Return [x, y] of the center of cell containing provided text 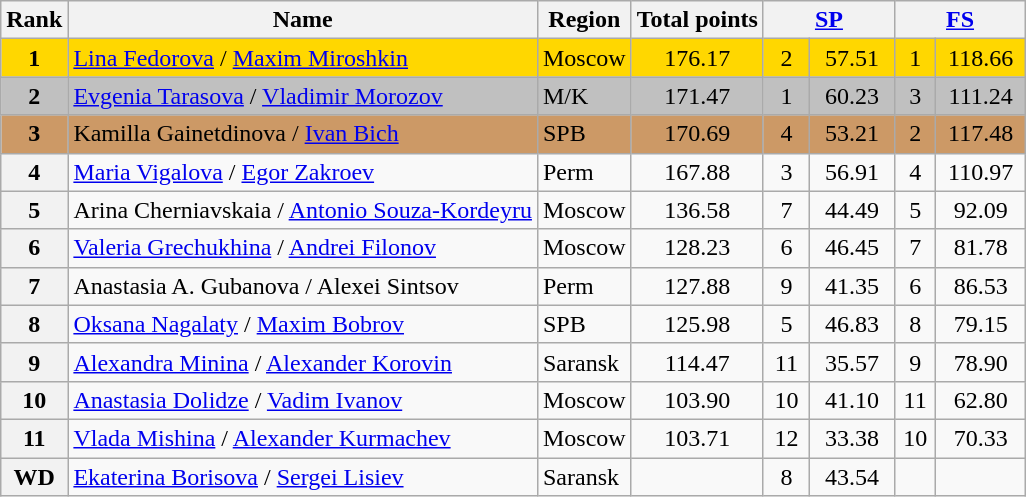
Region [584, 20]
171.47 [697, 96]
111.24 [981, 96]
79.15 [981, 324]
M/K [584, 96]
117.48 [981, 134]
170.69 [697, 134]
33.38 [852, 438]
Rank [34, 20]
FS [960, 20]
167.88 [697, 172]
Maria Vigalova / Egor Zakroev [303, 172]
125.98 [697, 324]
Name [303, 20]
Evgenia Tarasova / Vladimir Morozov [303, 96]
103.71 [697, 438]
81.78 [981, 248]
176.17 [697, 58]
Valeria Grechukhina / Andrei Filonov [303, 248]
46.83 [852, 324]
62.80 [981, 400]
128.23 [697, 248]
Arina Cherniavskaia / Antonio Souza-Kordeyru [303, 210]
41.35 [852, 286]
56.91 [852, 172]
35.57 [852, 362]
53.21 [852, 134]
136.58 [697, 210]
Anastasia A. Gubanova / Alexei Sintsov [303, 286]
Anastasia Dolidze / Vadim Ivanov [303, 400]
Vlada Mishina / Alexander Kurmachev [303, 438]
114.47 [697, 362]
Lina Fedorova / Maxim Miroshkin [303, 58]
WD [34, 477]
12 [786, 438]
43.54 [852, 477]
110.97 [981, 172]
Oksana Nagalaty / Maxim Bobrov [303, 324]
Alexandra Minina / Alexander Korovin [303, 362]
127.88 [697, 286]
Kamilla Gainetdinova / Ivan Bich [303, 134]
Ekaterina Borisova / Sergei Lisiev [303, 477]
44.49 [852, 210]
57.51 [852, 58]
60.23 [852, 96]
78.90 [981, 362]
41.10 [852, 400]
92.09 [981, 210]
46.45 [852, 248]
70.33 [981, 438]
SP [828, 20]
103.90 [697, 400]
Total points [697, 20]
118.66 [981, 58]
86.53 [981, 286]
